Capture the cell that displays the provided text and extract its (X, Y) central coordinate. 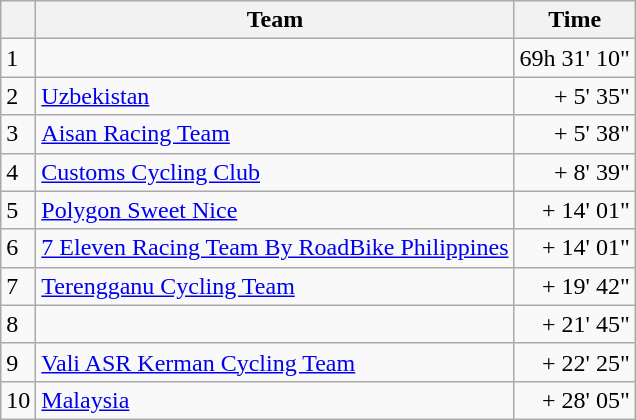
Time (574, 20)
+ 8' 39" (574, 172)
+ 5' 38" (574, 134)
+ 5' 35" (574, 96)
2 (18, 96)
6 (18, 248)
Customs Cycling Club (275, 172)
Vali ASR Kerman Cycling Team (275, 362)
5 (18, 210)
Terengganu Cycling Team (275, 286)
9 (18, 362)
4 (18, 172)
1 (18, 58)
+ 21' 45" (574, 324)
Aisan Racing Team (275, 134)
7 (18, 286)
10 (18, 400)
3 (18, 134)
+ 22' 25" (574, 362)
8 (18, 324)
Uzbekistan (275, 96)
Team (275, 20)
Malaysia (275, 400)
Polygon Sweet Nice (275, 210)
69h 31' 10" (574, 58)
7 Eleven Racing Team By RoadBike Philippines (275, 248)
+ 28' 05" (574, 400)
+ 19' 42" (574, 286)
